Locate the cell with the specified text and output its (X, Y) center coordinate. 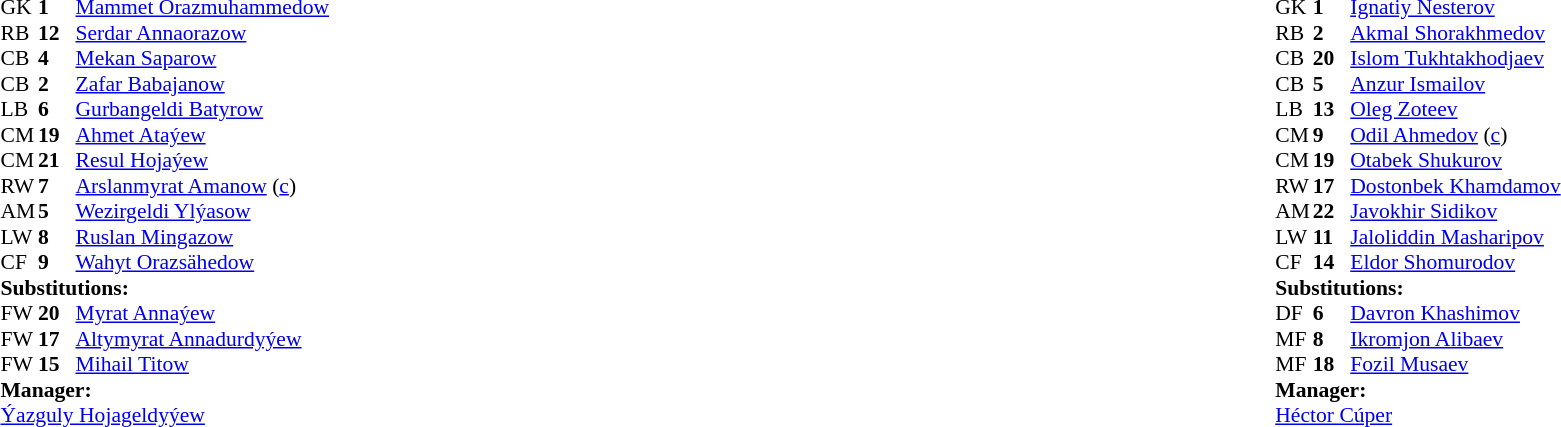
Mekan Saparow (203, 59)
Arslanmyrat Amanow (c) (203, 186)
Altymyrat Annadurdyýew (203, 339)
12 (57, 33)
Javokhir Sidikov (1455, 211)
Wahyt Orazsähedow (203, 263)
21 (57, 161)
13 (1332, 109)
Islom Tukhtakhodjaev (1455, 59)
Gurbangeldi Batyrow (203, 109)
15 (57, 365)
Jaloliddin Masharipov (1455, 237)
Ruslan Mingazow (203, 237)
Mihail Titow (203, 365)
Oleg Zoteev (1455, 109)
7 (57, 186)
Otabek Shukurov (1455, 161)
Zafar Babajanow (203, 84)
Ahmet Ataýew (203, 135)
Fozil Musaev (1455, 365)
22 (1332, 211)
Serdar Annaorazow (203, 33)
Anzur Ismailov (1455, 84)
Resul Hojaýew (203, 161)
DF (1294, 313)
Dostonbek Khamdamov (1455, 186)
Wezirgeldi Ylýasow (203, 211)
Myrat Annaýew (203, 313)
11 (1332, 237)
14 (1332, 263)
Ikromjon Alibaev (1455, 339)
18 (1332, 365)
Davron Khashimov (1455, 313)
Eldor Shomurodov (1455, 263)
Odil Ahmedov (c) (1455, 135)
Akmal Shorakhmedov (1455, 33)
4 (57, 59)
